Pinpoint the cell where the given text exists, returning its (x, y) midpoint coordinate. 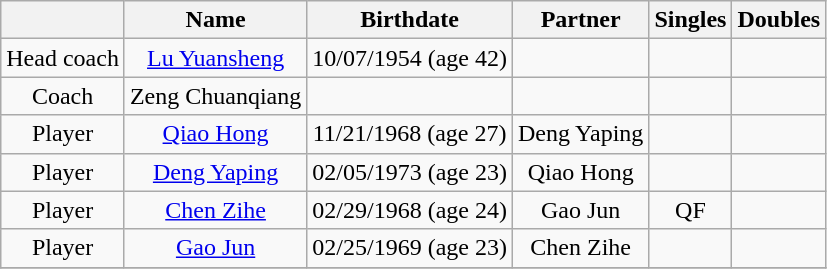
02/25/1969 (age 23) (410, 248)
Doubles (779, 20)
10/07/1954 (age 42) (410, 58)
Zeng Chuanqiang (215, 96)
Partner (580, 20)
QF (690, 210)
Name (215, 20)
Head coach (63, 58)
Birthdate (410, 20)
Lu Yuansheng (215, 58)
11/21/1968 (age 27) (410, 134)
02/05/1973 (age 23) (410, 172)
Singles (690, 20)
Coach (63, 96)
02/29/1968 (age 24) (410, 210)
